From the cell containing the given text, extract its center point as (x, y) coordinate. 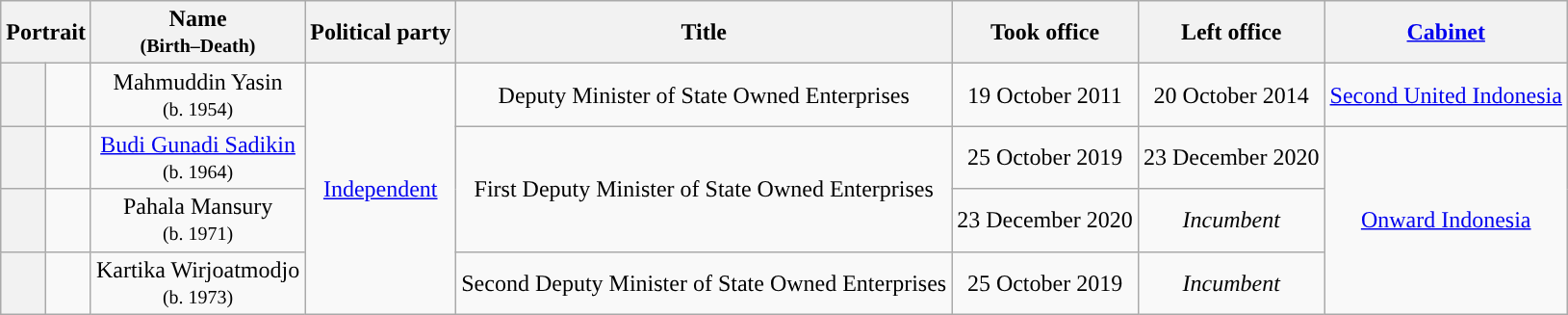
19 October 2011 (1045, 94)
Portrait (46, 33)
20 October 2014 (1231, 94)
Took office (1045, 33)
Political party (381, 33)
Mahmuddin Yasin(b. 1954) (197, 94)
Onward Indonesia (1446, 220)
Second Deputy Minister of State Owned Enterprises (705, 283)
First Deputy Minister of State Owned Enterprises (705, 189)
Second United Indonesia (1446, 94)
Kartika Wirjoatmodjo(b. 1973) (197, 283)
Budi Gunadi Sadikin(b. 1964) (197, 158)
Left office (1231, 33)
Title (705, 33)
Cabinet (1446, 33)
Name(Birth–Death) (197, 33)
Independent (381, 189)
Pahala Mansury(b. 1971) (197, 220)
Deputy Minister of State Owned Enterprises (705, 94)
